For the text-containing cell, return its midpoint in (x, y) coordinate format. 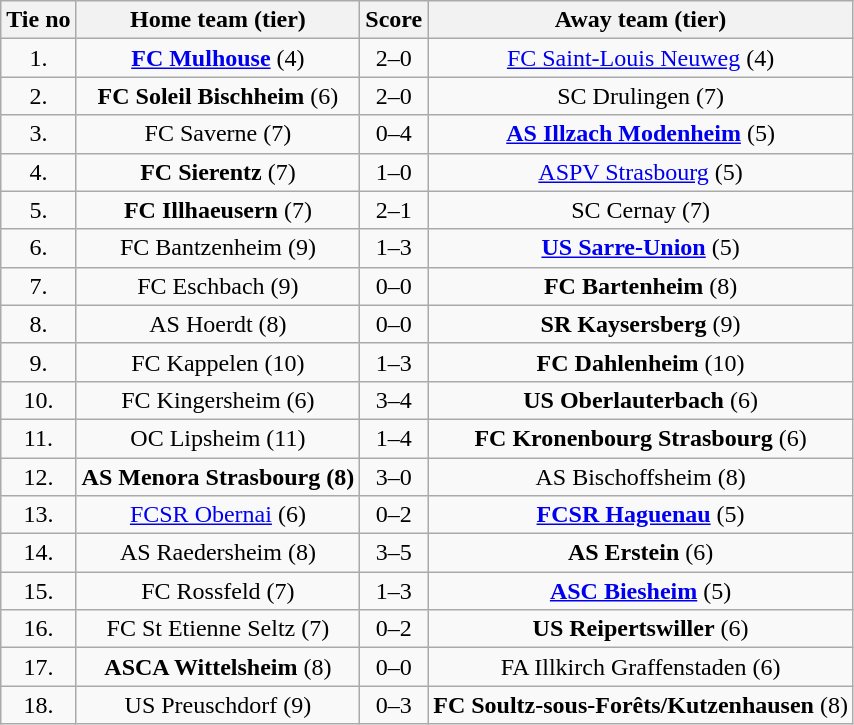
FC Bartenheim (8) (641, 286)
ASCA Wittelsheim (8) (218, 667)
AS Menora Strasbourg (8) (218, 477)
SC Drulingen (7) (641, 96)
FC St Etienne Seltz (7) (218, 629)
1–4 (394, 438)
4. (38, 172)
ASPV Strasbourg (5) (641, 172)
US Sarre-Union (5) (641, 248)
17. (38, 667)
SR Kaysersberg (9) (641, 324)
AS Illzach Modenheim (5) (641, 134)
FC Saverne (7) (218, 134)
AS Erstein (6) (641, 553)
7. (38, 286)
AS Bischoffsheim (8) (641, 477)
0–3 (394, 705)
AS Hoerdt (8) (218, 324)
FC Bantzenheim (9) (218, 248)
2. (38, 96)
Score (394, 20)
1. (38, 58)
US Preuschdorf (9) (218, 705)
SC Cernay (7) (641, 210)
16. (38, 629)
3–0 (394, 477)
US Oberlauterbach (6) (641, 400)
12. (38, 477)
Home team (tier) (218, 20)
1–0 (394, 172)
Away team (tier) (641, 20)
0–4 (394, 134)
FC Mulhouse (4) (218, 58)
3. (38, 134)
FC Eschbach (9) (218, 286)
15. (38, 591)
13. (38, 515)
5. (38, 210)
9. (38, 362)
FC Illhaeusern (7) (218, 210)
FC Soultz-sous-Forêts/Kutzenhausen (8) (641, 705)
FCSR Haguenau (5) (641, 515)
3–5 (394, 553)
10. (38, 400)
18. (38, 705)
FCSR Obernai (6) (218, 515)
FC Kronenbourg Strasbourg (6) (641, 438)
FC Kingersheim (6) (218, 400)
FC Dahlenheim (10) (641, 362)
US Reipertswiller (6) (641, 629)
FC Kappelen (10) (218, 362)
ASC Biesheim (5) (641, 591)
Tie no (38, 20)
8. (38, 324)
FA Illkirch Graffenstaden (6) (641, 667)
3–4 (394, 400)
11. (38, 438)
AS Raedersheim (8) (218, 553)
OC Lipsheim (11) (218, 438)
FC Soleil Bischheim (6) (218, 96)
FC Sierentz (7) (218, 172)
FC Rossfeld (7) (218, 591)
FC Saint-Louis Neuweg (4) (641, 58)
14. (38, 553)
6. (38, 248)
2–1 (394, 210)
